Return the [X, Y] coordinate for the center point of the cell that contains the specified text.  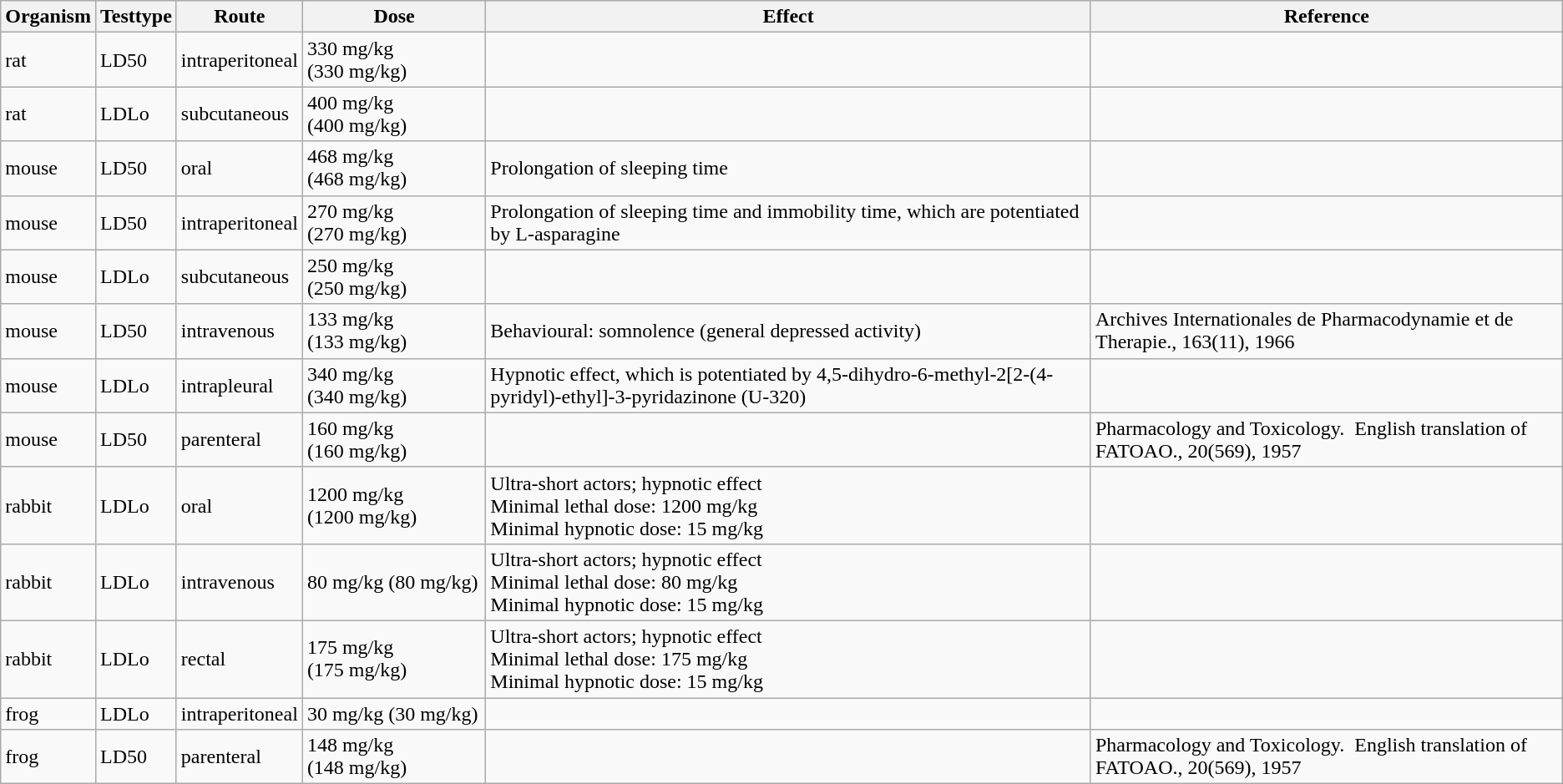
Testtype [135, 17]
160 mg/kg (160 mg/kg) [394, 439]
133 mg/kg (133 mg/kg) [394, 331]
30 mg/kg (30 mg/kg) [394, 714]
Archives Internationales de Pharmacodynamie et de Therapie., 163(11), 1966 [1326, 331]
Organism [48, 17]
80 mg/kg (80 mg/kg) [394, 582]
468 mg/kg (468 mg/kg) [394, 169]
Route [239, 17]
intrapleural [239, 386]
Dose [394, 17]
330 mg/kg (330 mg/kg) [394, 60]
Ultra-short actors; hypnotic effectMinimal lethal dose: 80 mg/kgMinimal hypnotic dose: 15 mg/kg [788, 582]
Prolongation of sleeping time and immobility time, which are potentiated by L-asparagine [788, 222]
250 mg/kg (250 mg/kg) [394, 277]
400 mg/kg (400 mg/kg) [394, 114]
148 mg/kg (148 mg/kg) [394, 756]
175 mg/kg (175 mg/kg) [394, 659]
rectal [239, 659]
Reference [1326, 17]
Ultra-short actors; hypnotic effectMinimal lethal dose: 1200 mg/kgMinimal hypnotic dose: 15 mg/kg [788, 505]
340 mg/kg (340 mg/kg) [394, 386]
Behavioural: somnolence (general depressed activity) [788, 331]
Prolongation of sleeping time [788, 169]
1200 mg/kg (1200 mg/kg) [394, 505]
Effect [788, 17]
Hypnotic effect, which is potentiated by 4,5-dihydro-6-methyl-2[2-(4-pyridyl)-ethyl]-3-pyridazinone (U-320) [788, 386]
270 mg/kg (270 mg/kg) [394, 222]
Ultra-short actors; hypnotic effectMinimal lethal dose: 175 mg/kgMinimal hypnotic dose: 15 mg/kg [788, 659]
